Search for the cell housing the specified text and yield its (x, y) center coordinate. 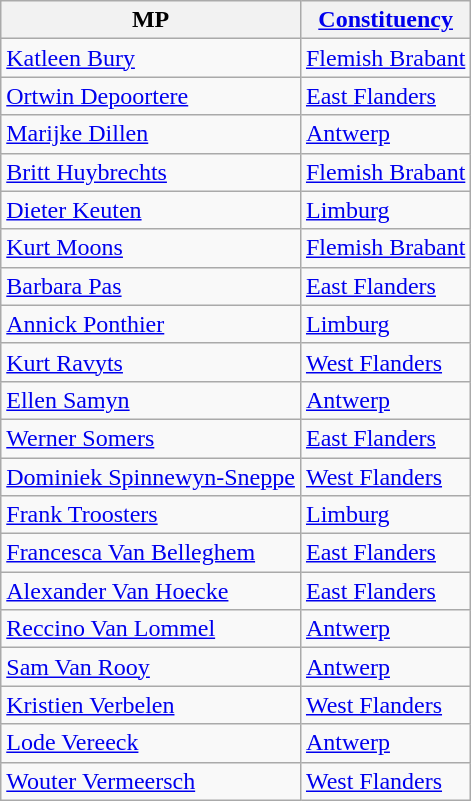
Dominiek Spinnewyn-Sneppe (151, 477)
Marijke Dillen (151, 134)
Katleen Bury (151, 58)
Lode Vereeck (151, 743)
Sam Van Rooy (151, 667)
Ortwin Depoortere (151, 96)
Ellen Samyn (151, 400)
Kristien Verbelen (151, 705)
Kurt Ravyts (151, 362)
Frank Troosters (151, 515)
Alexander Van Hoecke (151, 591)
Annick Ponthier (151, 324)
Barbara Pas (151, 286)
Reccino Van Lommel (151, 629)
Britt Huybrechts (151, 172)
Constituency (385, 20)
Wouter Vermeersch (151, 781)
Werner Somers (151, 438)
Francesca Van Belleghem (151, 553)
MP (151, 20)
Dieter Keuten (151, 210)
Kurt Moons (151, 248)
